Identify which cell holds the provided text, then report its [x, y] central coordinate. 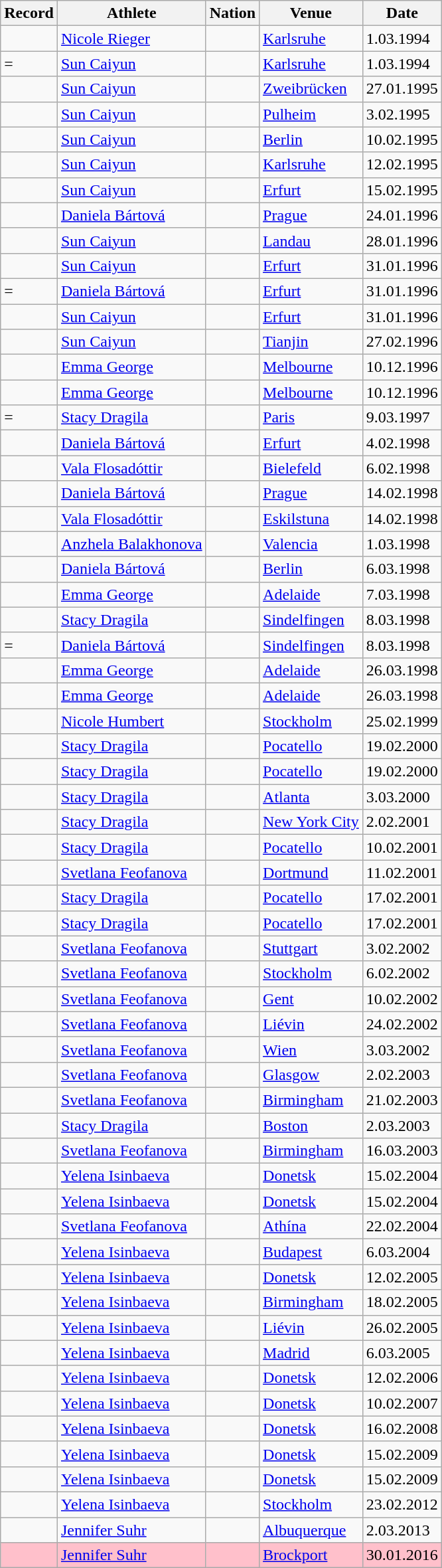
Madrid [311, 1353]
Venue [311, 13]
12.02.2005 [402, 1277]
30.01.2016 [402, 1555]
10.02.2002 [402, 999]
Brockport [311, 1555]
10.02.1995 [402, 139]
Anzhela Balakhonova [131, 544]
25.02.1999 [402, 721]
12.02.2006 [402, 1378]
27.02.1996 [402, 342]
15.02.1995 [402, 190]
24.02.2002 [402, 1024]
10.02.2007 [402, 1403]
Landau [311, 240]
6.02.2002 [402, 974]
7.03.1998 [402, 594]
Budapest [311, 1252]
2.02.2001 [402, 822]
Paris [311, 418]
Athlete [131, 13]
10.02.2001 [402, 847]
21.02.2003 [402, 1100]
12.02.1995 [402, 165]
Albuquerque [311, 1529]
Pulheim [311, 114]
26.02.2005 [402, 1328]
28.01.1996 [402, 240]
4.02.1998 [402, 443]
Atlanta [311, 797]
Nicole Rieger [131, 39]
Athína [311, 1227]
Tianjin [311, 342]
27.01.1995 [402, 89]
Record [29, 13]
Nation [232, 13]
Wien [311, 1049]
3.03.2002 [402, 1049]
1.03.1998 [402, 544]
22.02.2004 [402, 1227]
Valencia [311, 544]
2.02.2003 [402, 1075]
Date [402, 13]
9.03.1997 [402, 418]
Glasgow [311, 1075]
New York City [311, 822]
16.03.2003 [402, 1151]
18.02.2005 [402, 1302]
Boston [311, 1126]
3.02.2002 [402, 948]
Eskilstuna [311, 519]
Nicole Humbert [131, 721]
6.03.2004 [402, 1252]
6.03.1998 [402, 569]
6.03.2005 [402, 1353]
6.02.1998 [402, 468]
Dortmund [311, 873]
23.02.2012 [402, 1504]
3.03.2000 [402, 797]
Zweibrücken [311, 89]
24.01.1996 [402, 215]
Bielefeld [311, 468]
2.03.2003 [402, 1126]
Stuttgart [311, 948]
11.02.2001 [402, 873]
16.02.2008 [402, 1429]
3.02.1995 [402, 114]
Gent [311, 999]
2.03.2013 [402, 1529]
